Find where the given text appears and provide that cell's center as [X, Y] coordinate. 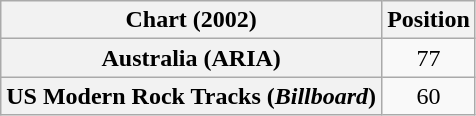
Australia (ARIA) [192, 58]
US Modern Rock Tracks (Billboard) [192, 96]
60 [429, 96]
Position [429, 20]
77 [429, 58]
Chart (2002) [192, 20]
